Pinpoint the cell where the given text exists, returning its (x, y) midpoint coordinate. 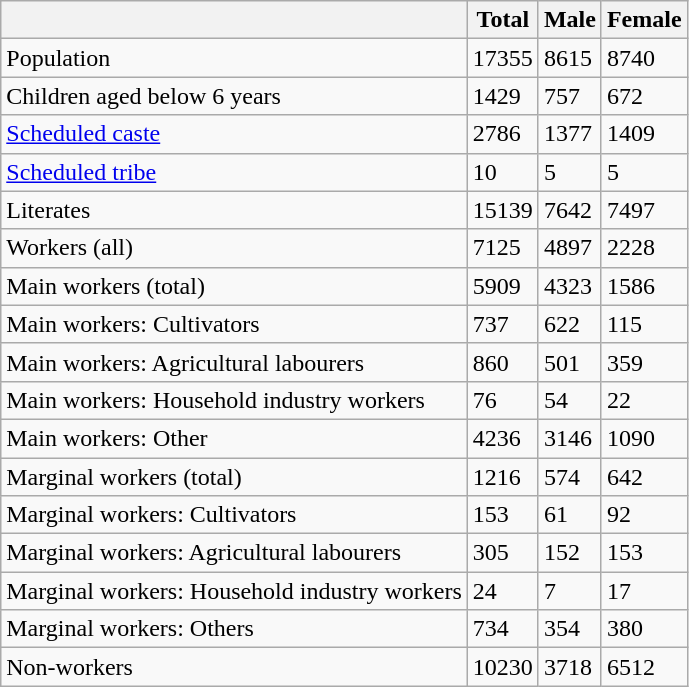
Marginal workers: Agricultural labourers (234, 553)
737 (502, 324)
17 (644, 591)
92 (644, 515)
7642 (570, 210)
380 (644, 629)
1409 (644, 134)
Scheduled tribe (234, 172)
622 (570, 324)
1586 (644, 286)
Workers (all) (234, 248)
3718 (570, 667)
10230 (502, 667)
152 (570, 553)
6512 (644, 667)
8615 (570, 58)
Male (570, 20)
Non-workers (234, 667)
Main workers: Cultivators (234, 324)
Marginal workers: Others (234, 629)
672 (644, 96)
305 (502, 553)
61 (570, 515)
Marginal workers: Household industry workers (234, 591)
10 (502, 172)
7497 (644, 210)
Main workers: Other (234, 438)
5909 (502, 286)
Main workers (total) (234, 286)
2228 (644, 248)
54 (570, 400)
8740 (644, 58)
574 (570, 477)
734 (502, 629)
Literates (234, 210)
Scheduled caste (234, 134)
Main workers: Agricultural labourers (234, 362)
1216 (502, 477)
354 (570, 629)
Population (234, 58)
Marginal workers: Cultivators (234, 515)
642 (644, 477)
Marginal workers (total) (234, 477)
7 (570, 591)
3146 (570, 438)
24 (502, 591)
501 (570, 362)
1377 (570, 134)
22 (644, 400)
17355 (502, 58)
Female (644, 20)
Children aged below 6 years (234, 96)
860 (502, 362)
76 (502, 400)
7125 (502, 248)
Total (502, 20)
757 (570, 96)
2786 (502, 134)
4897 (570, 248)
1429 (502, 96)
15139 (502, 210)
115 (644, 324)
1090 (644, 438)
359 (644, 362)
4323 (570, 286)
Main workers: Household industry workers (234, 400)
4236 (502, 438)
